Search for the cell housing the specified text and yield its [x, y] center coordinate. 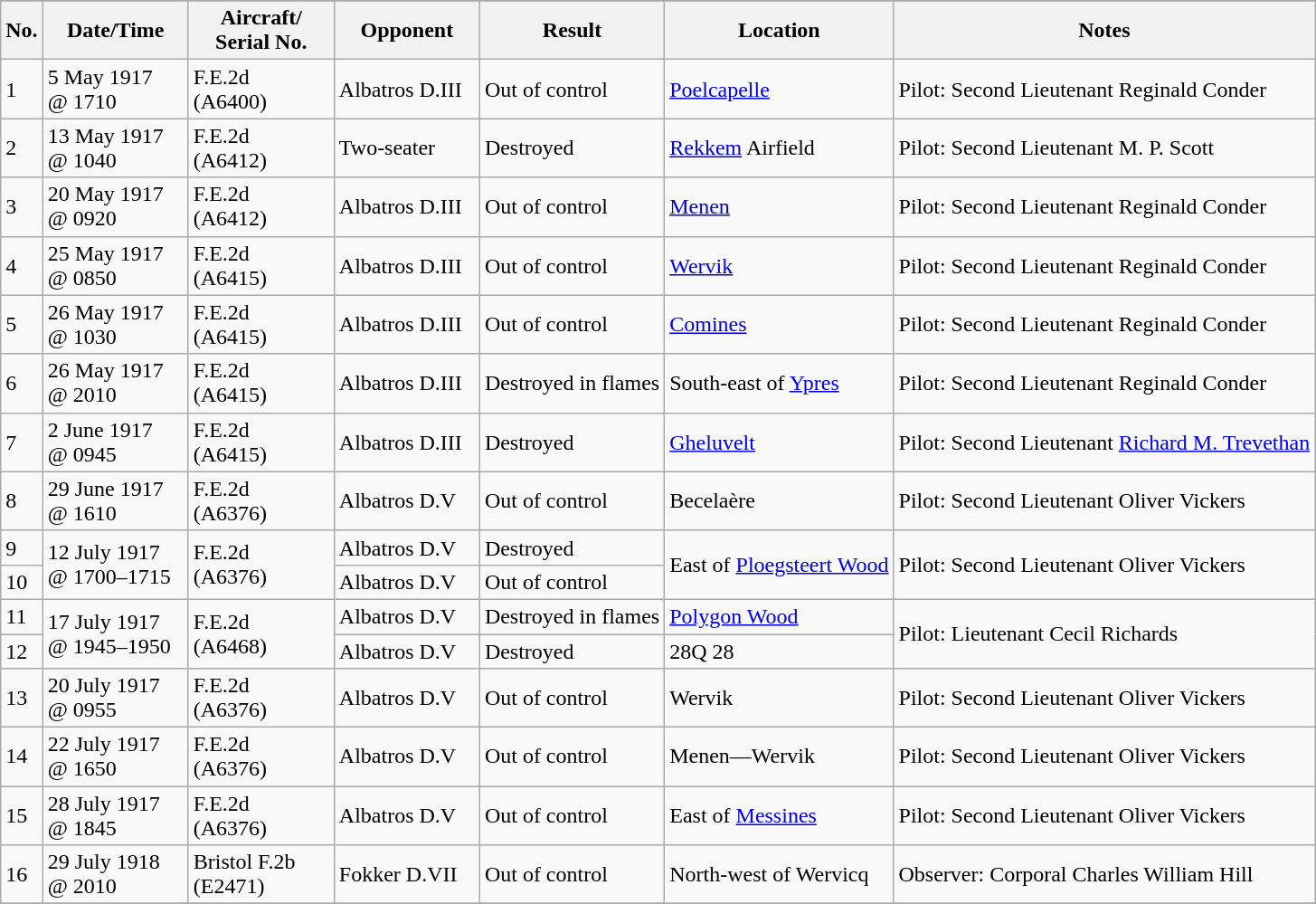
15 [22, 816]
16 [22, 874]
Opponent [407, 31]
Two-seater [407, 148]
Comines [780, 324]
Location [780, 31]
F.E.2d(A6468) [260, 633]
2 [22, 148]
29 June 1917@ 1610 [116, 501]
North-west of Wervicq [780, 874]
5 [22, 324]
29 July 1918@ 2010 [116, 874]
20 May 1917@ 0920 [116, 206]
5 May 1917@ 1710 [116, 89]
1 [22, 89]
11 [22, 616]
South-east of Ypres [780, 384]
Pilot: Second Lieutenant M. P. Scott [1104, 148]
8 [22, 501]
Bristol F.2b(E2471) [260, 874]
Observer: Corporal Charles William Hill [1104, 874]
3 [22, 206]
No. [22, 31]
Gheluvelt [780, 442]
Pilot: Second Lieutenant Richard M. Trevethan [1104, 442]
East of Messines [780, 816]
12 [22, 651]
17 July 1917@ 1945–1950 [116, 633]
Menen [780, 206]
7 [22, 442]
12 July 1917@ 1700–1715 [116, 565]
10 [22, 582]
Polygon Wood [780, 616]
Menen—Wervik [780, 757]
28Q 28 [780, 651]
Poelcapelle [780, 89]
Fokker D.VII [407, 874]
East of Ploegsteert Wood [780, 565]
Aircraft/Serial No. [260, 31]
Becelaère [780, 501]
13 May 1917@ 1040 [116, 148]
Pilot: Lieutenant Cecil Richards [1104, 633]
6 [22, 384]
26 May 1917@ 2010 [116, 384]
14 [22, 757]
26 May 1917@ 1030 [116, 324]
Date/Time [116, 31]
28 July 1917@ 1845 [116, 816]
Result [572, 31]
9 [22, 547]
Rekkem Airfield [780, 148]
22 July 1917@ 1650 [116, 757]
20 July 1917@ 0955 [116, 699]
25 May 1917@ 0850 [116, 266]
F.E.2d(A6400) [260, 89]
13 [22, 699]
2 June 1917@ 0945 [116, 442]
4 [22, 266]
Notes [1104, 31]
